Extract the [X, Y] coordinate from the center of the cell holding the provided text.  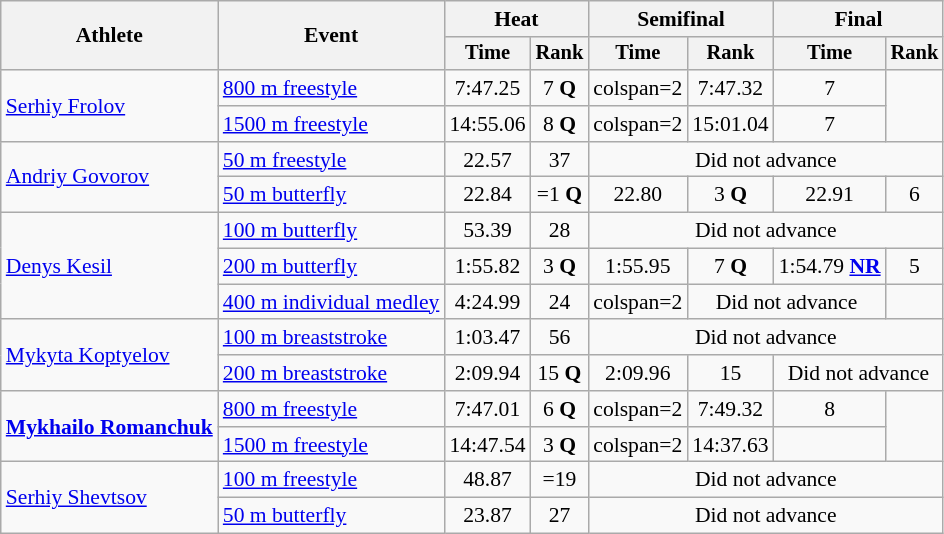
15 [730, 373]
50 m freestyle [332, 160]
Athlete [110, 36]
200 m butterfly [332, 267]
53.39 [487, 231]
Andriy Govorov [110, 178]
1:55.82 [487, 267]
1:03.47 [487, 338]
100 m freestyle [332, 480]
22.80 [638, 195]
400 m individual medley [332, 302]
7:49.32 [730, 409]
4:24.99 [487, 302]
14:37.63 [730, 445]
7:47.32 [730, 88]
8 Q [560, 124]
Event [332, 36]
23.87 [487, 516]
8 [830, 409]
Mykhailo Romanchuk [110, 426]
=1 Q [560, 195]
Final [859, 19]
27 [560, 516]
15:01.04 [730, 124]
Semifinal [680, 19]
28 [560, 231]
Heat [516, 19]
6 Q [560, 409]
7:47.25 [487, 88]
=19 [560, 480]
200 m breaststroke [332, 373]
15 Q [560, 373]
Serhiy Frolov [110, 106]
100 m breaststroke [332, 338]
100 m butterfly [332, 231]
Serhiy Shevtsov [110, 498]
22.84 [487, 195]
14:55.06 [487, 124]
Denys Kesil [110, 266]
22.91 [830, 195]
48.87 [487, 480]
22.57 [487, 160]
Mykyta Koptyelov [110, 356]
5 [915, 267]
1:54.79 NR [830, 267]
1:55.95 [638, 267]
56 [560, 338]
37 [560, 160]
14:47.54 [487, 445]
2:09.94 [487, 373]
2:09.96 [638, 373]
6 [915, 195]
24 [560, 302]
7:47.01 [487, 409]
